Determine the [X, Y] coordinate at the center of the cell enclosing the given text.  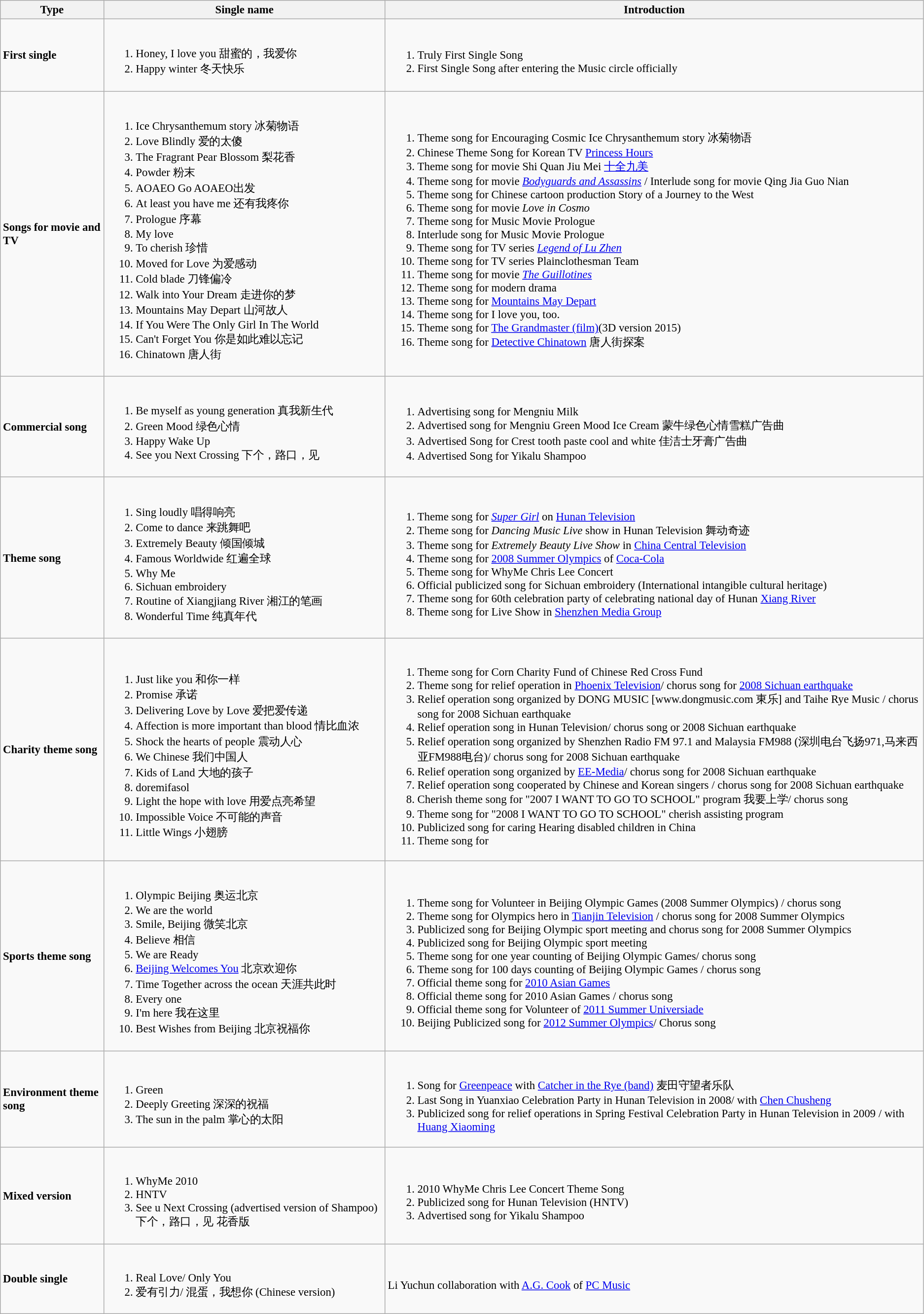
WhyMe 2010HNTVSee u Next Crossing (advertised version of Shampoo) 下个，路口，见 花香版 [245, 1196]
Songs for movie and TV [52, 234]
2010 WhyMe Chris Lee Concert Theme SongPublicized song for Hunan Television (HNTV)Advertised song for Yikalu Shampoo [654, 1196]
GreenDeeply Greeting 深深的祝福The sun in the palm 掌心的太阳 [245, 1099]
Environment theme song [52, 1099]
Real Love/ Only You爱有引力/ 混蛋，我想你 (Chinese version) [245, 1279]
Single name [245, 10]
Sports theme song [52, 956]
First single [52, 55]
Be myself as young generation 真我新生代Green Mood 绿色心情Happy Wake UpSee you Next Crossing 下个，路口，见 [245, 427]
Mixed version [52, 1196]
Commercial song [52, 427]
Truly First Single SongFirst Single Song after entering the Music circle officially [654, 55]
Introduction [654, 10]
Honey, I love you 甜蜜的，我爱你Happy winter 冬天快乐 [245, 55]
Theme song [52, 558]
Type [52, 10]
Double single [52, 1279]
Li Yuchun collaboration with A.G. Cook of PC Music [654, 1279]
Charity theme song [52, 750]
